Return [X, Y] of the center of cell containing provided text 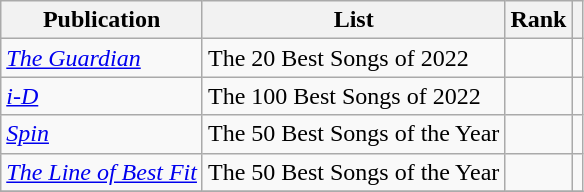
Publication [102, 20]
Rank [538, 20]
The Line of Best Fit [102, 172]
The 20 Best Songs of 2022 [353, 58]
List [353, 20]
i-D [102, 96]
The Guardian [102, 58]
Spin [102, 134]
The 100 Best Songs of 2022 [353, 96]
